Identify which cell holds the provided text, then report its [X, Y] central coordinate. 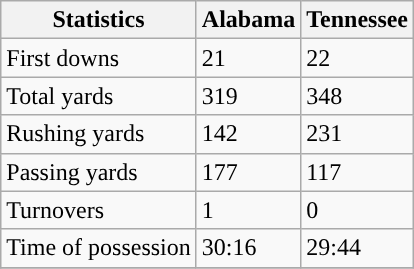
30:16 [248, 248]
29:44 [358, 248]
177 [248, 172]
Time of possession [99, 248]
319 [248, 96]
Total yards [99, 96]
117 [358, 172]
Statistics [99, 20]
348 [358, 96]
21 [248, 58]
1 [248, 210]
Turnovers [99, 210]
142 [248, 134]
Rushing yards [99, 134]
Tennessee [358, 20]
0 [358, 210]
Alabama [248, 20]
22 [358, 58]
Passing yards [99, 172]
231 [358, 134]
First downs [99, 58]
